Search for the cell housing the specified text and yield its [X, Y] center coordinate. 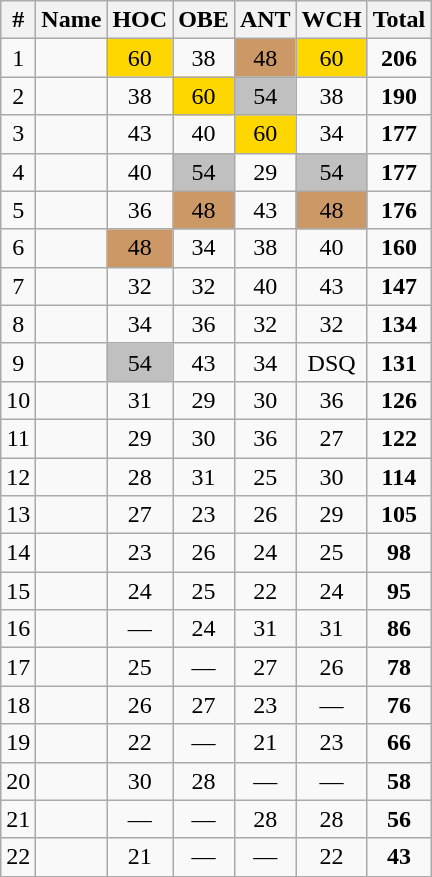
Total [399, 20]
HOC [140, 20]
2 [18, 96]
86 [399, 629]
14 [18, 553]
7 [18, 286]
ANT [265, 20]
98 [399, 553]
9 [18, 362]
OBE [204, 20]
1 [18, 58]
160 [399, 248]
11 [18, 438]
122 [399, 438]
12 [18, 477]
10 [18, 400]
WCH [332, 20]
78 [399, 667]
176 [399, 210]
66 [399, 743]
Name [72, 20]
20 [18, 781]
19 [18, 743]
56 [399, 819]
13 [18, 515]
16 [18, 629]
18 [18, 705]
# [18, 20]
134 [399, 324]
3 [18, 134]
147 [399, 286]
6 [18, 248]
95 [399, 591]
114 [399, 477]
58 [399, 781]
131 [399, 362]
8 [18, 324]
105 [399, 515]
4 [18, 172]
DSQ [332, 362]
5 [18, 210]
126 [399, 400]
190 [399, 96]
206 [399, 58]
76 [399, 705]
15 [18, 591]
17 [18, 667]
